Extract the [x, y] coordinate from the center of the cell holding the provided text.  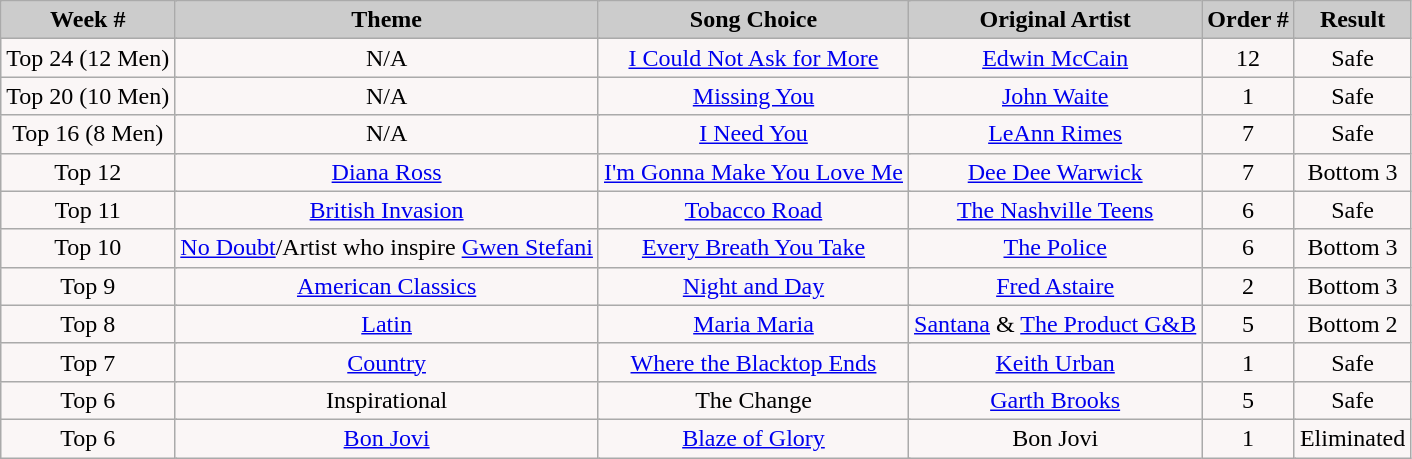
Top 20 (10 Men) [88, 96]
The Police [1056, 248]
Fred Astaire [1056, 286]
Every Breath You Take [753, 248]
No Doubt/Artist who inspire Gwen Stefani [387, 248]
John Waite [1056, 96]
Result [1352, 20]
Inspirational [387, 400]
Santana & The Product G&B [1056, 324]
Top 8 [88, 324]
Top 24 (12 Men) [88, 58]
12 [1248, 58]
Eliminated [1352, 438]
Bottom 2 [1352, 324]
Country [387, 362]
Missing You [753, 96]
Garth Brooks [1056, 400]
Order # [1248, 20]
Maria Maria [753, 324]
Diana Ross [387, 172]
Edwin McCain [1056, 58]
Week # [88, 20]
Top 7 [88, 362]
British Invasion [387, 210]
Dee Dee Warwick [1056, 172]
Top 16 (8 Men) [88, 134]
Top 10 [88, 248]
American Classics [387, 286]
LeAnn Rimes [1056, 134]
I'm Gonna Make You Love Me [753, 172]
Keith Urban [1056, 362]
I Need You [753, 134]
Song Choice [753, 20]
Original Artist [1056, 20]
Top 9 [88, 286]
Night and Day [753, 286]
The Change [753, 400]
I Could Not Ask for More [753, 58]
Theme [387, 20]
2 [1248, 286]
Top 12 [88, 172]
Where the Blacktop Ends [753, 362]
Latin [387, 324]
The Nashville Teens [1056, 210]
Top 11 [88, 210]
Tobacco Road [753, 210]
Blaze of Glory [753, 438]
